Find where the given text appears and provide that cell's center as (X, Y) coordinate. 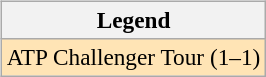
ATP Challenger Tour (1–1) (133, 57)
Legend (133, 20)
